Detect which cell encompasses the target text, then output its [X, Y] center coordinate. 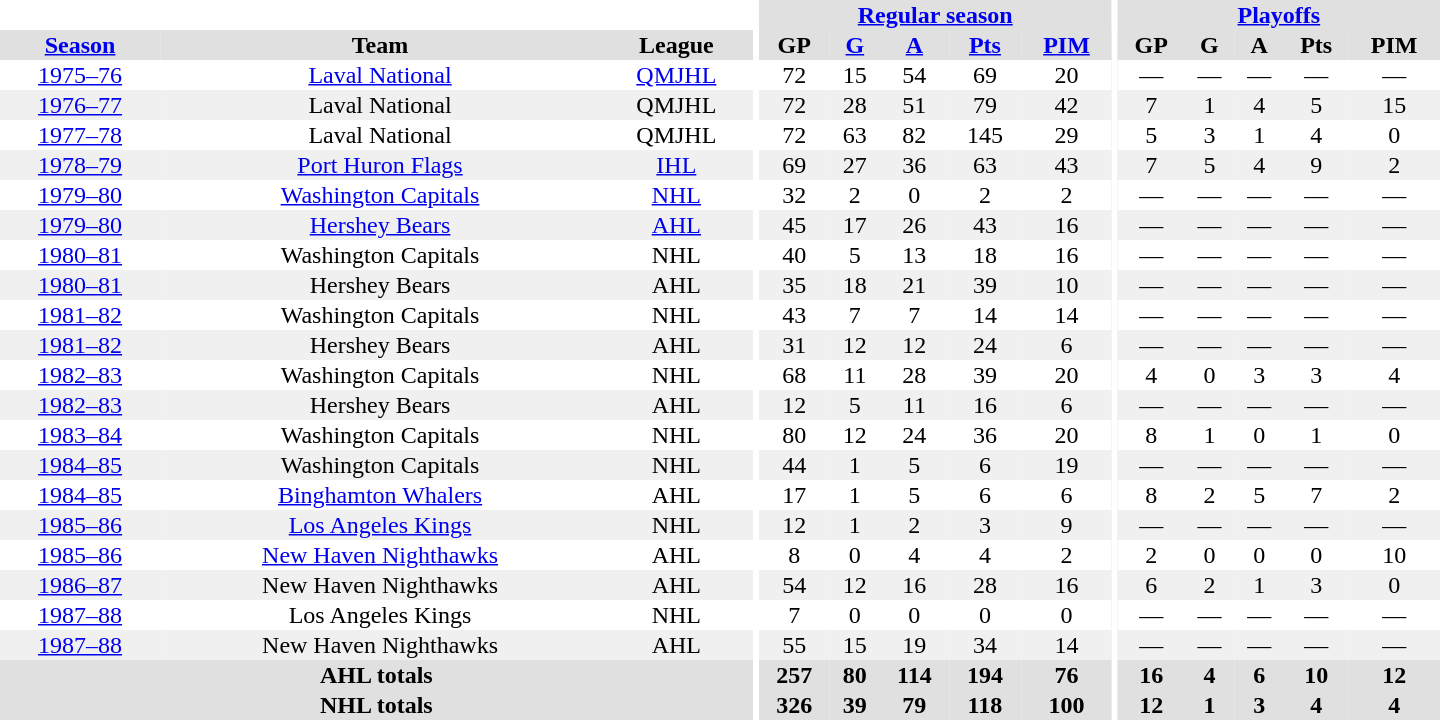
45 [794, 225]
1977–78 [80, 135]
40 [794, 255]
NHL totals [376, 705]
100 [1066, 705]
1976–77 [80, 105]
44 [794, 465]
27 [855, 165]
Regular season [935, 15]
21 [914, 285]
League [676, 45]
1978–79 [80, 165]
55 [794, 645]
IHL [676, 165]
114 [914, 675]
76 [1066, 675]
Binghamton Whalers [380, 495]
34 [985, 645]
42 [1066, 105]
1983–84 [80, 435]
326 [794, 705]
35 [794, 285]
26 [914, 225]
Playoffs [1279, 15]
Season [80, 45]
32 [794, 195]
118 [985, 705]
194 [985, 675]
257 [794, 675]
AHL totals [376, 675]
145 [985, 135]
29 [1066, 135]
1986–87 [80, 585]
Team [380, 45]
82 [914, 135]
13 [914, 255]
Port Huron Flags [380, 165]
68 [794, 375]
1975–76 [80, 75]
51 [914, 105]
31 [794, 345]
